Pinpoint the cell where the given text exists, returning its [x, y] midpoint coordinate. 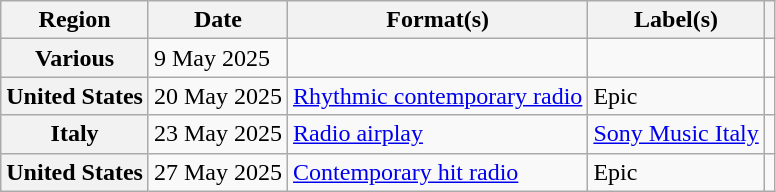
Contemporary hit radio [438, 172]
23 May 2025 [218, 134]
9 May 2025 [218, 58]
Various [75, 58]
Sony Music Italy [676, 134]
20 May 2025 [218, 96]
Date [218, 20]
Format(s) [438, 20]
27 May 2025 [218, 172]
Italy [75, 134]
Rhythmic contemporary radio [438, 96]
Region [75, 20]
Label(s) [676, 20]
Radio airplay [438, 134]
